Detect which cell encompasses the target text, then output its [X, Y] center coordinate. 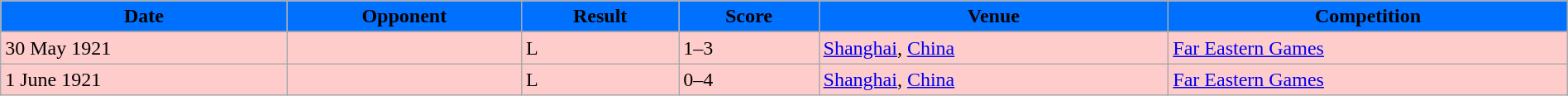
30 May 1921 [144, 48]
1 June 1921 [144, 79]
Result [600, 17]
Date [144, 17]
Venue [994, 17]
Competition [1368, 17]
1–3 [749, 48]
Score [749, 17]
0–4 [749, 79]
Opponent [404, 17]
